Determine the [x, y] coordinate at the center of the cell enclosing the given text.  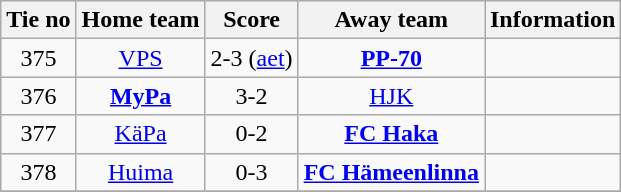
0-2 [252, 134]
FC Hämeenlinna [391, 172]
Huima [140, 172]
Score [252, 20]
KäPa [140, 134]
PP-70 [391, 58]
Away team [391, 20]
378 [38, 172]
377 [38, 134]
Information [552, 20]
HJK [391, 96]
MyPa [140, 96]
0-3 [252, 172]
375 [38, 58]
3-2 [252, 96]
Tie no [38, 20]
FC Haka [391, 134]
376 [38, 96]
Home team [140, 20]
2-3 (aet) [252, 58]
VPS [140, 58]
